Extract the [X, Y] coordinate from the center of the cell holding the provided text.  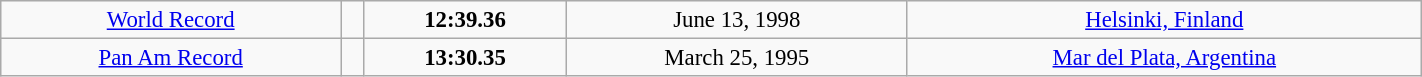
12:39.36 [465, 20]
13:30.35 [465, 58]
Mar del Plata, Argentina [1164, 58]
June 13, 1998 [736, 20]
March 25, 1995 [736, 58]
Pan Am Record [171, 58]
Helsinki, Finland [1164, 20]
World Record [171, 20]
